Search for the cell housing the specified text and yield its [X, Y] center coordinate. 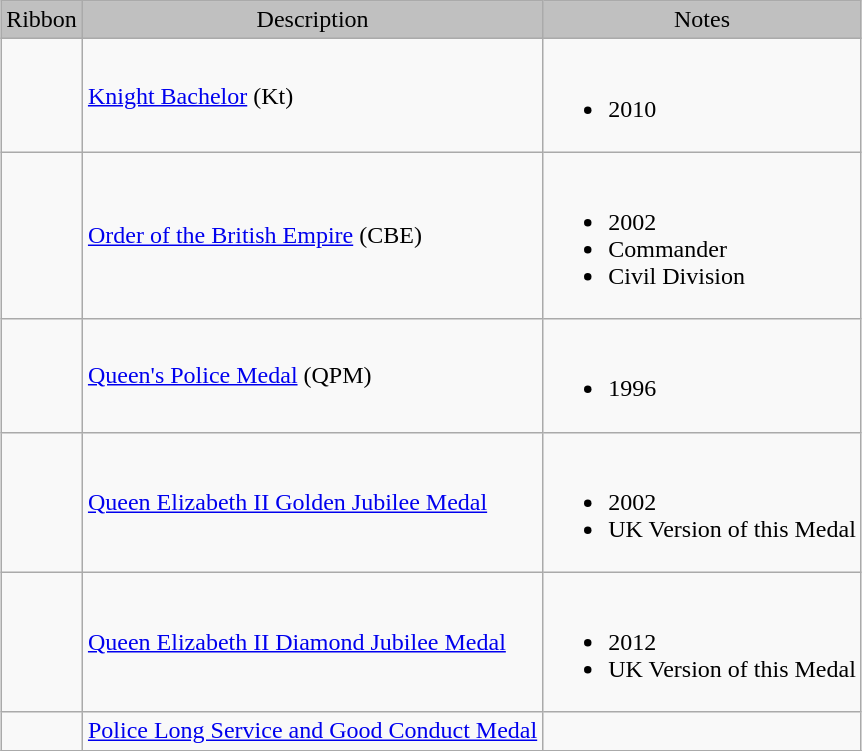
Ribbon [42, 20]
2002CommanderCivil Division [702, 236]
Notes [702, 20]
2012UK Version of this Medal [702, 642]
Knight Bachelor (Kt) [312, 96]
Order of the British Empire (CBE) [312, 236]
1996 [702, 376]
2002UK Version of this Medal [702, 502]
Queen's Police Medal (QPM) [312, 376]
Queen Elizabeth II Golden Jubilee Medal [312, 502]
Description [312, 20]
2010 [702, 96]
Police Long Service and Good Conduct Medal [312, 731]
Queen Elizabeth II Diamond Jubilee Medal [312, 642]
